Scan for the cell matching the given text and deliver its [x, y] coordinate at center. 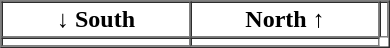
North ↑ [284, 20]
↓ South [96, 20]
